Search for the cell housing the specified text and yield its (X, Y) center coordinate. 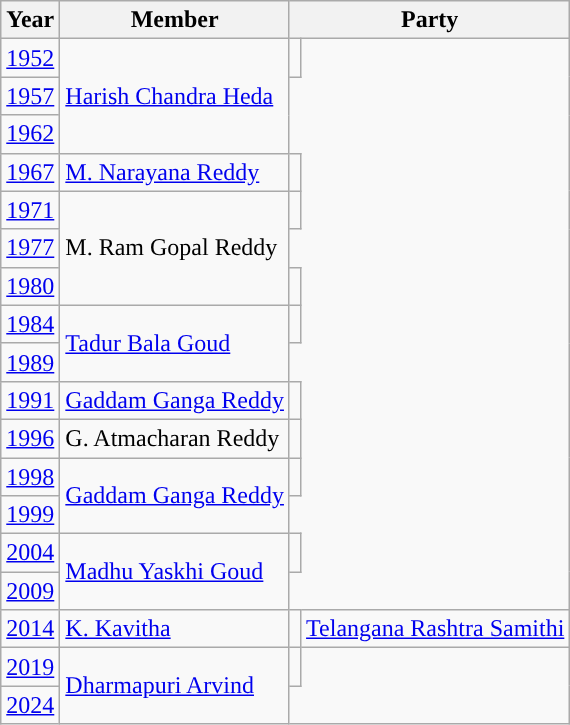
1991 (30, 400)
Member (175, 20)
Telangana Rashtra Samithi (436, 629)
Madhu Yaskhi Goud (175, 572)
1984 (30, 324)
1989 (30, 362)
K. Kavitha (175, 629)
1996 (30, 438)
1980 (30, 286)
1999 (30, 515)
1952 (30, 58)
M. Narayana Reddy (175, 172)
2024 (30, 705)
Tadur Bala Goud (175, 343)
Party (429, 20)
1962 (30, 134)
1957 (30, 96)
Dharmapuri Arvind (175, 686)
Year (30, 20)
2009 (30, 591)
G. Atmacharan Reddy (175, 438)
1971 (30, 210)
M. Ram Gopal Reddy (175, 248)
1977 (30, 248)
2019 (30, 667)
1998 (30, 477)
1967 (30, 172)
2014 (30, 629)
Harish Chandra Heda (175, 96)
2004 (30, 553)
